Capture the cell that displays the provided text and extract its (X, Y) central coordinate. 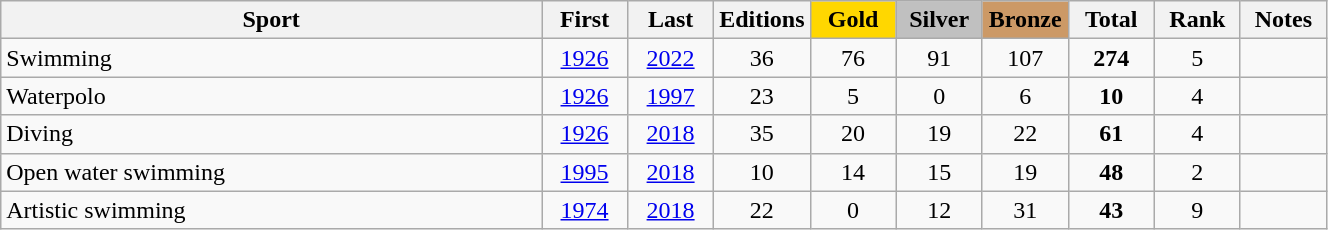
Last (671, 20)
Editions (762, 20)
Gold (853, 20)
Artistic swimming (272, 210)
36 (762, 58)
First (585, 20)
20 (853, 134)
43 (1111, 210)
6 (1025, 96)
31 (1025, 210)
1974 (585, 210)
76 (853, 58)
2022 (671, 58)
2 (1197, 172)
61 (1111, 134)
Open water swimming (272, 172)
48 (1111, 172)
1997 (671, 96)
Notes (1283, 20)
35 (762, 134)
Waterpolo (272, 96)
Diving (272, 134)
14 (853, 172)
Swimming (272, 58)
23 (762, 96)
91 (939, 58)
Bronze (1025, 20)
12 (939, 210)
274 (1111, 58)
Sport (272, 20)
1995 (585, 172)
Total (1111, 20)
9 (1197, 210)
15 (939, 172)
Rank (1197, 20)
Silver (939, 20)
107 (1025, 58)
